From the cell containing the given text, extract its center point as (x, y) coordinate. 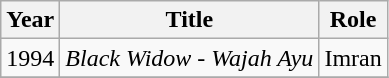
Title (190, 20)
Role (353, 20)
Black Widow - Wajah Ayu (190, 58)
Year (30, 20)
1994 (30, 58)
Imran (353, 58)
